Find where the given text appears and provide that cell's center as [x, y] coordinate. 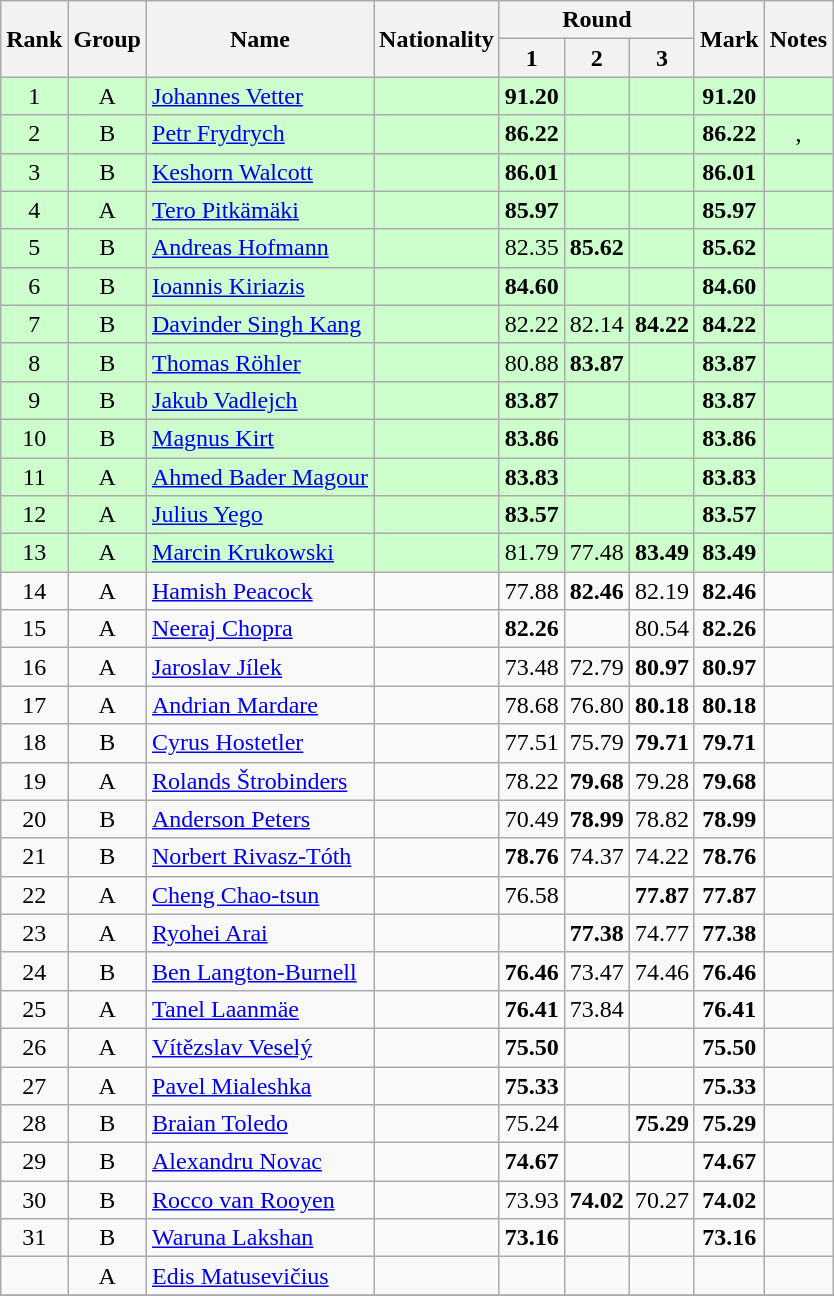
19 [34, 781]
Johannes Vetter [260, 96]
Rank [34, 39]
74.22 [662, 857]
82.19 [662, 591]
30 [34, 1200]
31 [34, 1238]
Group [108, 39]
Round [596, 20]
7 [34, 324]
Vítězslav Veselý [260, 1047]
75.24 [532, 1124]
Cheng Chao-tsun [260, 895]
8 [34, 362]
Ben Langton-Burnell [260, 971]
Marcin Krukowski [260, 553]
Norbert Rivasz-Tóth [260, 857]
Jakub Vadlejch [260, 400]
75.79 [596, 743]
16 [34, 667]
77.48 [596, 553]
11 [34, 477]
74.46 [662, 971]
Edis Matusevičius [260, 1276]
Rocco van Rooyen [260, 1200]
Alexandru Novac [260, 1162]
Julius Yego [260, 515]
Tanel Laanmäe [260, 1009]
18 [34, 743]
27 [34, 1085]
Anderson Peters [260, 819]
82.35 [532, 248]
20 [34, 819]
77.88 [532, 591]
78.82 [662, 819]
78.68 [532, 705]
74.77 [662, 933]
Cyrus Hostetler [260, 743]
73.48 [532, 667]
6 [34, 286]
80.54 [662, 629]
26 [34, 1047]
Notes [798, 39]
Mark [729, 39]
Rolands Štrobinders [260, 781]
12 [34, 515]
Magnus Kirt [260, 438]
Andreas Hofmann [260, 248]
4 [34, 210]
79.28 [662, 781]
72.79 [596, 667]
Jaroslav Jílek [260, 667]
Ioannis Kiriazis [260, 286]
Neeraj Chopra [260, 629]
Ahmed Bader Magour [260, 477]
73.47 [596, 971]
78.22 [532, 781]
70.27 [662, 1200]
Pavel Mialeshka [260, 1085]
Tero Pitkämäki [260, 210]
Petr Frydrych [260, 134]
15 [34, 629]
73.93 [532, 1200]
73.84 [596, 1009]
Keshorn Walcott [260, 172]
Andrian Mardare [260, 705]
23 [34, 933]
24 [34, 971]
10 [34, 438]
77.51 [532, 743]
Nationality [437, 39]
5 [34, 248]
, [798, 134]
Braian Toledo [260, 1124]
25 [34, 1009]
29 [34, 1162]
81.79 [532, 553]
Hamish Peacock [260, 591]
28 [34, 1124]
22 [34, 895]
70.49 [532, 819]
13 [34, 553]
14 [34, 591]
82.22 [532, 324]
82.14 [596, 324]
76.80 [596, 705]
Thomas Röhler [260, 362]
Davinder Singh Kang [260, 324]
21 [34, 857]
17 [34, 705]
9 [34, 400]
80.88 [532, 362]
76.58 [532, 895]
Waruna Lakshan [260, 1238]
Name [260, 39]
Ryohei Arai [260, 933]
74.37 [596, 857]
